Find where the given text appears and provide that cell's center as [x, y] coordinate. 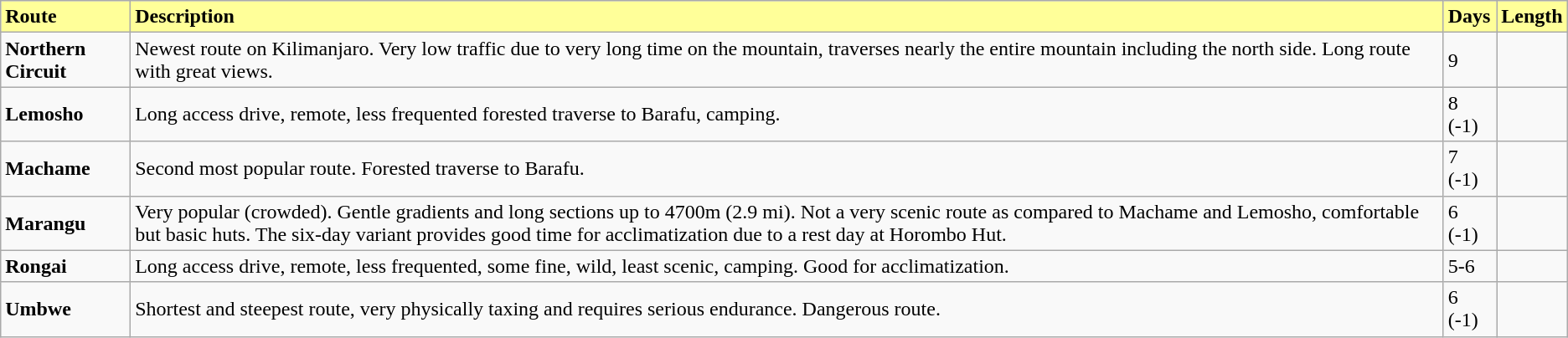
Route [65, 17]
Machame [65, 169]
Second most popular route. Forested traverse to Barafu. [787, 169]
Rongai [65, 266]
Umbwe [65, 310]
5-6 [1470, 266]
Long access drive, remote, less frequented forested traverse to Barafu, camping. [787, 114]
7 (-1) [1470, 169]
Days [1470, 17]
Length [1532, 17]
8 (-1) [1470, 114]
Shortest and steepest route, very physically taxing and requires serious endurance. Dangerous route. [787, 310]
Long access drive, remote, less frequented, some fine, wild, least scenic, camping. Good for acclimatization. [787, 266]
9 [1470, 60]
Marangu [65, 223]
Northern Circuit [65, 60]
Lemosho [65, 114]
Description [787, 17]
